For the text-containing cell, return its midpoint in (X, Y) coordinate format. 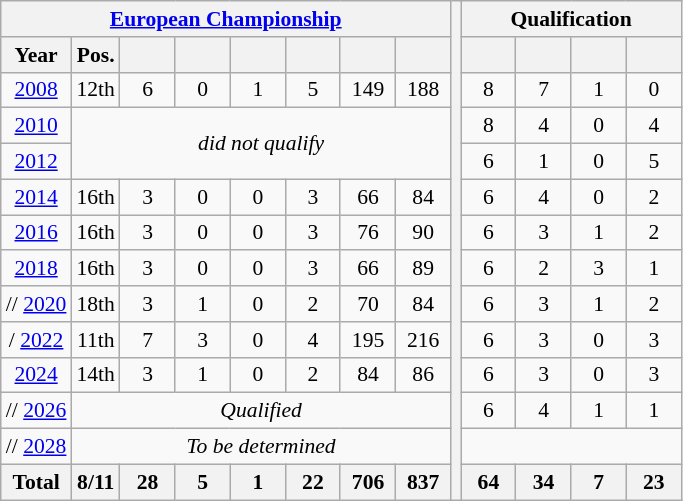
2012 (36, 162)
2010 (36, 126)
706 (368, 482)
// 2028 (36, 447)
// 2026 (36, 411)
did not qualify (260, 144)
18th (96, 304)
34 (544, 482)
Total (36, 482)
23 (654, 482)
188 (424, 90)
216 (424, 340)
12th (96, 90)
86 (424, 375)
8/11 (96, 482)
To be determined (260, 447)
2014 (36, 197)
14th (96, 375)
Qualification (571, 19)
2016 (36, 233)
2018 (36, 269)
Qualified (260, 411)
28 (148, 482)
Pos. (96, 55)
89 (424, 269)
22 (312, 482)
837 (424, 482)
11th (96, 340)
European Championship (226, 19)
195 (368, 340)
Year (36, 55)
64 (488, 482)
/ 2022 (36, 340)
// 2020 (36, 304)
2008 (36, 90)
70 (368, 304)
149 (368, 90)
2024 (36, 375)
90 (424, 233)
76 (368, 233)
